Return the (X, Y) coordinate for the center point of the cell that contains the specified text.  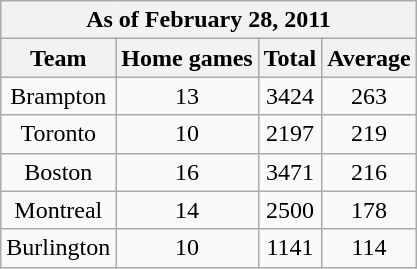
2197 (290, 134)
As of February 28, 2011 (209, 20)
3471 (290, 172)
263 (370, 96)
Brampton (58, 96)
3424 (290, 96)
13 (187, 96)
Toronto (58, 134)
Average (370, 58)
16 (187, 172)
Montreal (58, 210)
Burlington (58, 248)
Home games (187, 58)
178 (370, 210)
2500 (290, 210)
114 (370, 248)
Boston (58, 172)
14 (187, 210)
Total (290, 58)
216 (370, 172)
Team (58, 58)
219 (370, 134)
1141 (290, 248)
